From the cell containing the given text, extract its center point as [X, Y] coordinate. 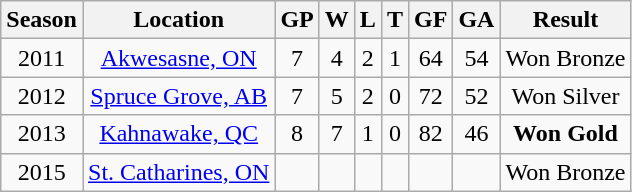
Kahnawake, QC [178, 134]
64 [430, 58]
L [368, 20]
St. Catharines, ON [178, 172]
54 [476, 58]
Akwesasne, ON [178, 58]
82 [430, 134]
GF [430, 20]
52 [476, 96]
Location [178, 20]
4 [336, 58]
Result [566, 20]
2012 [42, 96]
2015 [42, 172]
Spruce Grove, AB [178, 96]
GP [297, 20]
W [336, 20]
2013 [42, 134]
Won Silver [566, 96]
72 [430, 96]
T [394, 20]
46 [476, 134]
8 [297, 134]
Season [42, 20]
5 [336, 96]
GA [476, 20]
2011 [42, 58]
Won Gold [566, 134]
